Pinpoint the cell where the given text exists, returning its (X, Y) midpoint coordinate. 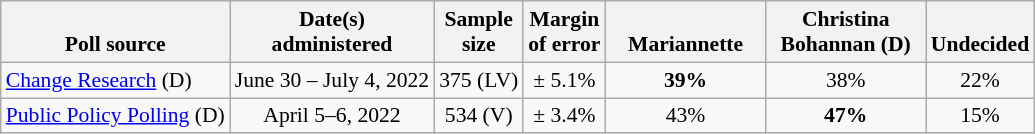
April 5–6, 2022 (332, 116)
Undecided (980, 32)
47% (846, 116)
Marginof error (564, 32)
38% (846, 80)
Public Policy Polling (D) (116, 116)
Change Research (D) (116, 80)
43% (686, 116)
Poll source (116, 32)
June 30 – July 4, 2022 (332, 80)
ChristinaBohannan (D) (846, 32)
22% (980, 80)
± 3.4% (564, 116)
Mariannette (686, 32)
± 5.1% (564, 80)
Samplesize (478, 32)
534 (V) (478, 116)
Date(s)administered (332, 32)
15% (980, 116)
375 (LV) (478, 80)
39% (686, 80)
